Capture the cell that displays the provided text and extract its (x, y) central coordinate. 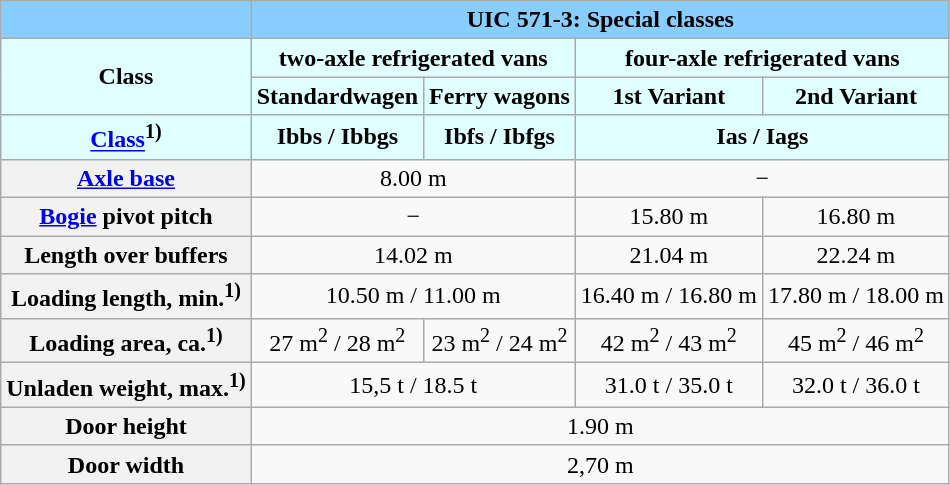
Door width (126, 464)
14.02 m (413, 255)
UIC 571-3: Special classes (600, 20)
Ibfs / Ibfgs (500, 138)
42 m2 / 43 m2 (668, 340)
23 m2 / 24 m2 (500, 340)
Loading length, min.1) (126, 296)
Bogie pivot pitch (126, 217)
15,5 t / 18.5 t (413, 386)
16.40 m / 16.80 m (668, 296)
Axle base (126, 178)
45 m2 / 46 m2 (856, 340)
2nd Variant (856, 96)
27 m2 / 28 m2 (337, 340)
Class (126, 77)
15.80 m (668, 217)
Ferry wagons (500, 96)
31.0 t / 35.0 t (668, 386)
Unladen weight, max.1) (126, 386)
8.00 m (413, 178)
21.04 m (668, 255)
Loading area, ca.1) (126, 340)
2,70 m (600, 464)
Ias / Iags (762, 138)
1st Variant (668, 96)
Ibbs / Ibbgs (337, 138)
32.0 t / 36.0 t (856, 386)
two-axle refrigerated vans (413, 58)
Door height (126, 426)
four-axle refrigerated vans (762, 58)
Class1) (126, 138)
Length over buffers (126, 255)
17.80 m / 18.00 m (856, 296)
1.90 m (600, 426)
10.50 m / 11.00 m (413, 296)
Standardwagen (337, 96)
22.24 m (856, 255)
16.80 m (856, 217)
